Extract the (x, y) coordinate from the center of the cell holding the provided text.  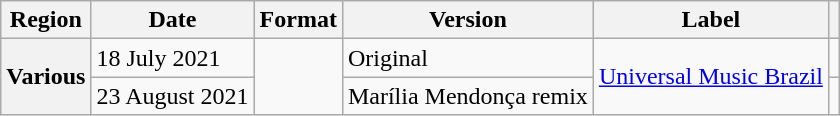
Format (298, 20)
Original (468, 58)
Marília Mendonça remix (468, 96)
Various (46, 77)
18 July 2021 (172, 58)
Version (468, 20)
23 August 2021 (172, 96)
Date (172, 20)
Label (710, 20)
Universal Music Brazil (710, 77)
Region (46, 20)
